Output the [x, y] coordinate of the center of the cell containing the given text.  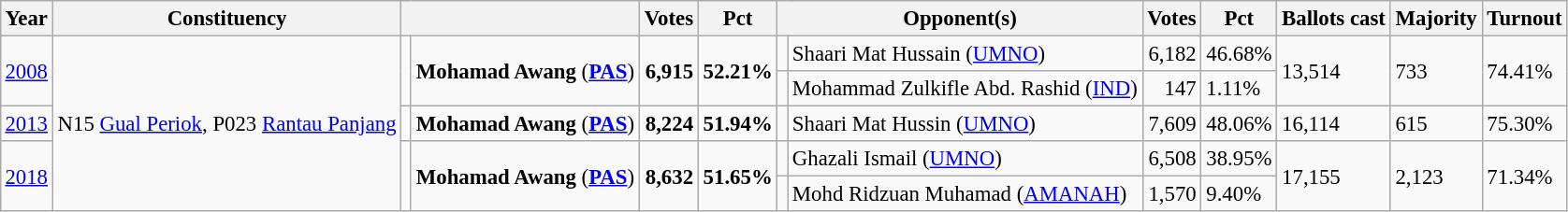
46.68% [1239, 53]
Mohammad Zulkifle Abd. Rashid (IND) [965, 89]
13,514 [1334, 71]
1,570 [1171, 194]
Year [26, 19]
Ballots cast [1334, 19]
7,609 [1171, 124]
Majority [1436, 19]
6,508 [1171, 159]
52.21% [737, 71]
Opponent(s) [960, 19]
38.95% [1239, 159]
Constituency [226, 19]
N15 Gual Periok, P023 Rantau Panjang [226, 123]
6,915 [668, 71]
74.41% [1525, 71]
17,155 [1334, 176]
Mohd Ridzuan Muhamad (AMANAH) [965, 194]
2008 [26, 71]
16,114 [1334, 124]
9.40% [1239, 194]
8,224 [668, 124]
Ghazali Ismail (UMNO) [965, 159]
2013 [26, 124]
733 [1436, 71]
75.30% [1525, 124]
615 [1436, 124]
8,632 [668, 176]
2,123 [1436, 176]
Shaari Mat Hussin (UMNO) [965, 124]
51.65% [737, 176]
48.06% [1239, 124]
6,182 [1171, 53]
51.94% [737, 124]
Turnout [1525, 19]
71.34% [1525, 176]
1.11% [1239, 89]
147 [1171, 89]
2018 [26, 176]
Shaari Mat Hussain (UMNO) [965, 53]
